Search for the cell housing the specified text and yield its [X, Y] center coordinate. 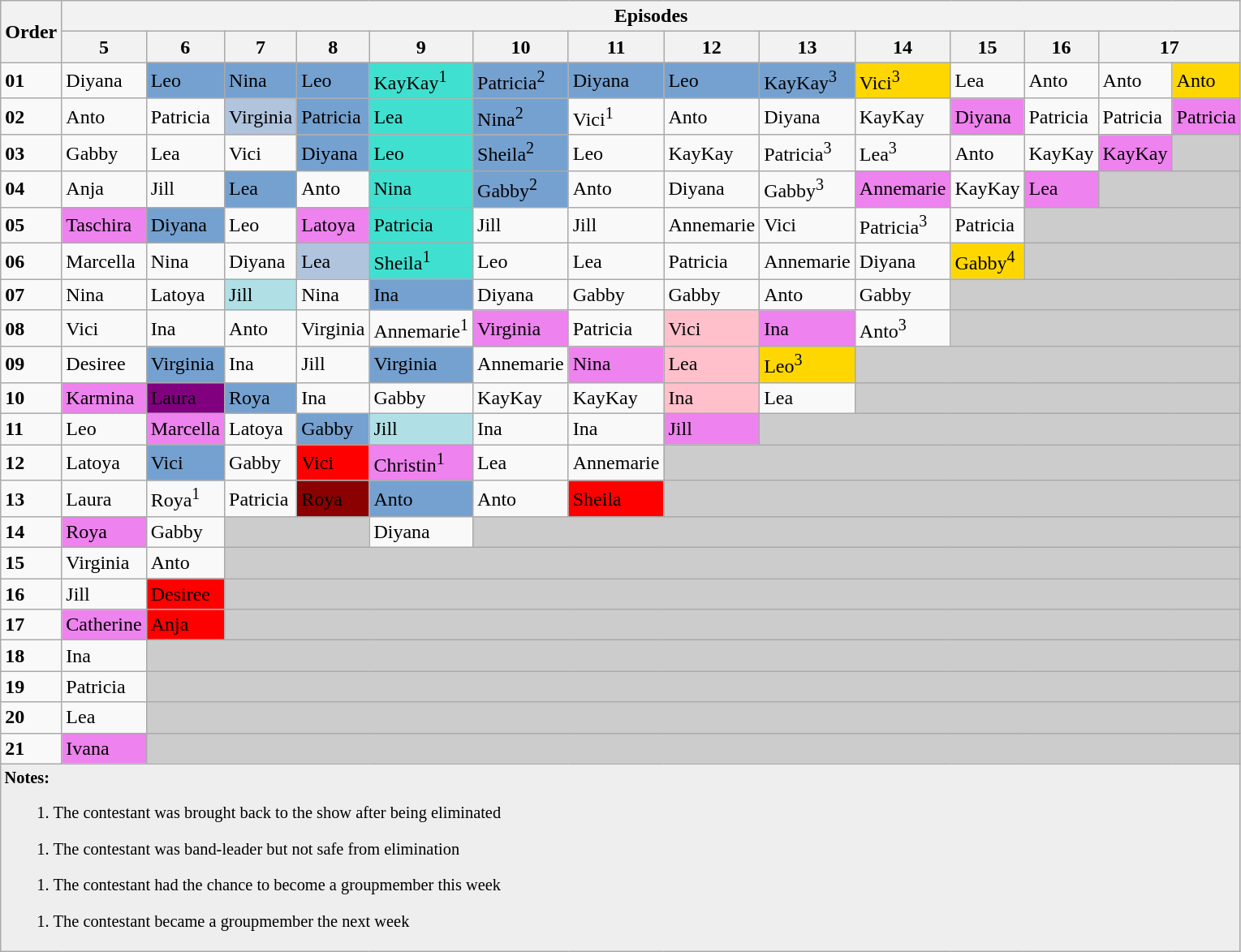
Gabby4 [987, 261]
7 [261, 47]
Order [31, 32]
05 [31, 226]
Nina2 [521, 117]
19 [31, 687]
Sheila1 [421, 261]
Sheila2 [521, 153]
Ivana [104, 748]
01 [31, 81]
Lea3 [903, 153]
Christin1 [421, 463]
09 [31, 365]
08 [31, 328]
06 [31, 261]
Anto3 [903, 328]
Patricia2 [521, 81]
Annemarie1 [421, 328]
Karmina [104, 398]
20 [31, 717]
Catherine [104, 625]
6 [185, 47]
02 [31, 117]
Taschira [104, 226]
KayKay1 [421, 81]
21 [31, 748]
KayKay3 [808, 81]
07 [31, 295]
Sheila [616, 498]
18 [31, 656]
Episodes [651, 16]
03 [31, 153]
Vici3 [903, 81]
5 [104, 47]
Gabby3 [808, 190]
Gabby2 [521, 190]
04 [31, 190]
9 [421, 47]
Vici1 [616, 117]
8 [333, 47]
Roya1 [185, 498]
Leo3 [808, 365]
